Pinpoint the cell where the given text exists, returning its [x, y] midpoint coordinate. 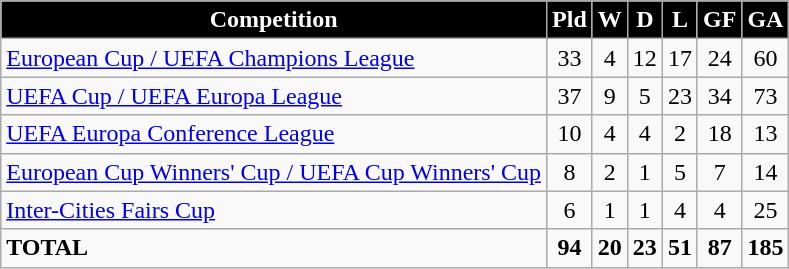
7 [719, 172]
Competition [274, 20]
185 [766, 248]
GA [766, 20]
33 [570, 58]
D [644, 20]
8 [570, 172]
Inter-Cities Fairs Cup [274, 210]
94 [570, 248]
13 [766, 134]
European Cup / UEFA Champions League [274, 58]
12 [644, 58]
51 [680, 248]
60 [766, 58]
W [610, 20]
GF [719, 20]
Pld [570, 20]
UEFA Cup / UEFA Europa League [274, 96]
10 [570, 134]
73 [766, 96]
9 [610, 96]
20 [610, 248]
TOTAL [274, 248]
37 [570, 96]
European Cup Winners' Cup / UEFA Cup Winners' Cup [274, 172]
34 [719, 96]
14 [766, 172]
6 [570, 210]
L [680, 20]
25 [766, 210]
87 [719, 248]
UEFA Europa Conference League [274, 134]
17 [680, 58]
24 [719, 58]
18 [719, 134]
